Scan for the cell matching the given text and deliver its [X, Y] coordinate at center. 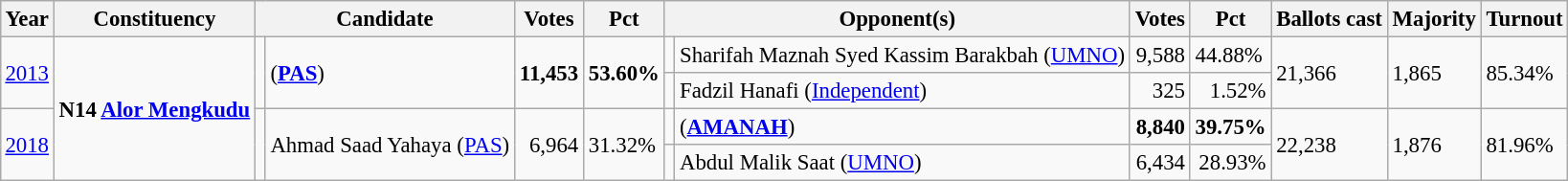
31.32% [624, 146]
(PAS) [390, 73]
9,588 [1160, 55]
Candidate [385, 19]
Sharifah Maznah Syed Kassim Barakbah (UMNO) [903, 55]
85.34% [1524, 73]
1,876 [1434, 146]
22,238 [1329, 146]
Abdul Malik Saat (UMNO) [903, 163]
Majority [1434, 19]
Year [27, 19]
325 [1160, 91]
Ballots cast [1329, 19]
2013 [27, 73]
1,865 [1434, 73]
6,964 [549, 146]
N14 Alor Mengkudu [154, 108]
Constituency [154, 19]
Ahmad Saad Yahaya (PAS) [390, 146]
(AMANAH) [903, 127]
8,840 [1160, 127]
Fadzil Hanafi (Independent) [903, 91]
44.88% [1231, 55]
28.93% [1231, 163]
2018 [27, 146]
1.52% [1231, 91]
39.75% [1231, 127]
6,434 [1160, 163]
Turnout [1524, 19]
11,453 [549, 73]
Opponent(s) [897, 19]
53.60% [624, 73]
81.96% [1524, 146]
21,366 [1329, 73]
